Capture the cell that displays the provided text and extract its [X, Y] central coordinate. 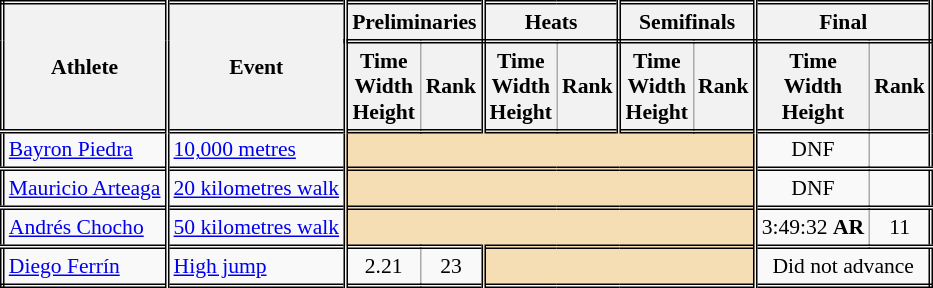
11 [900, 228]
Did not advance [843, 266]
Event [256, 67]
23 [452, 266]
Preliminaries [414, 22]
Mauricio Arteaga [84, 190]
Athlete [84, 67]
Heats [551, 22]
Diego Ferrín [84, 266]
50 kilometres walk [256, 228]
3:49:32 AR [812, 228]
2.21 [384, 266]
Final [843, 22]
Semifinals [687, 22]
10,000 metres [256, 150]
Andrés Chocho [84, 228]
20 kilometres walk [256, 190]
High jump [256, 266]
Bayron Piedra [84, 150]
